Capture the cell that displays the provided text and extract its (X, Y) central coordinate. 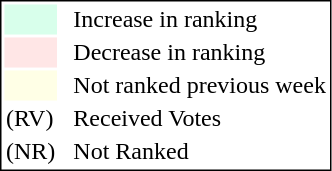
Received Votes (200, 119)
(NR) (30, 151)
(RV) (30, 119)
Not Ranked (200, 151)
Increase in ranking (200, 19)
Decrease in ranking (200, 53)
Not ranked previous week (200, 85)
